Scan for the cell matching the given text and deliver its (x, y) coordinate at center. 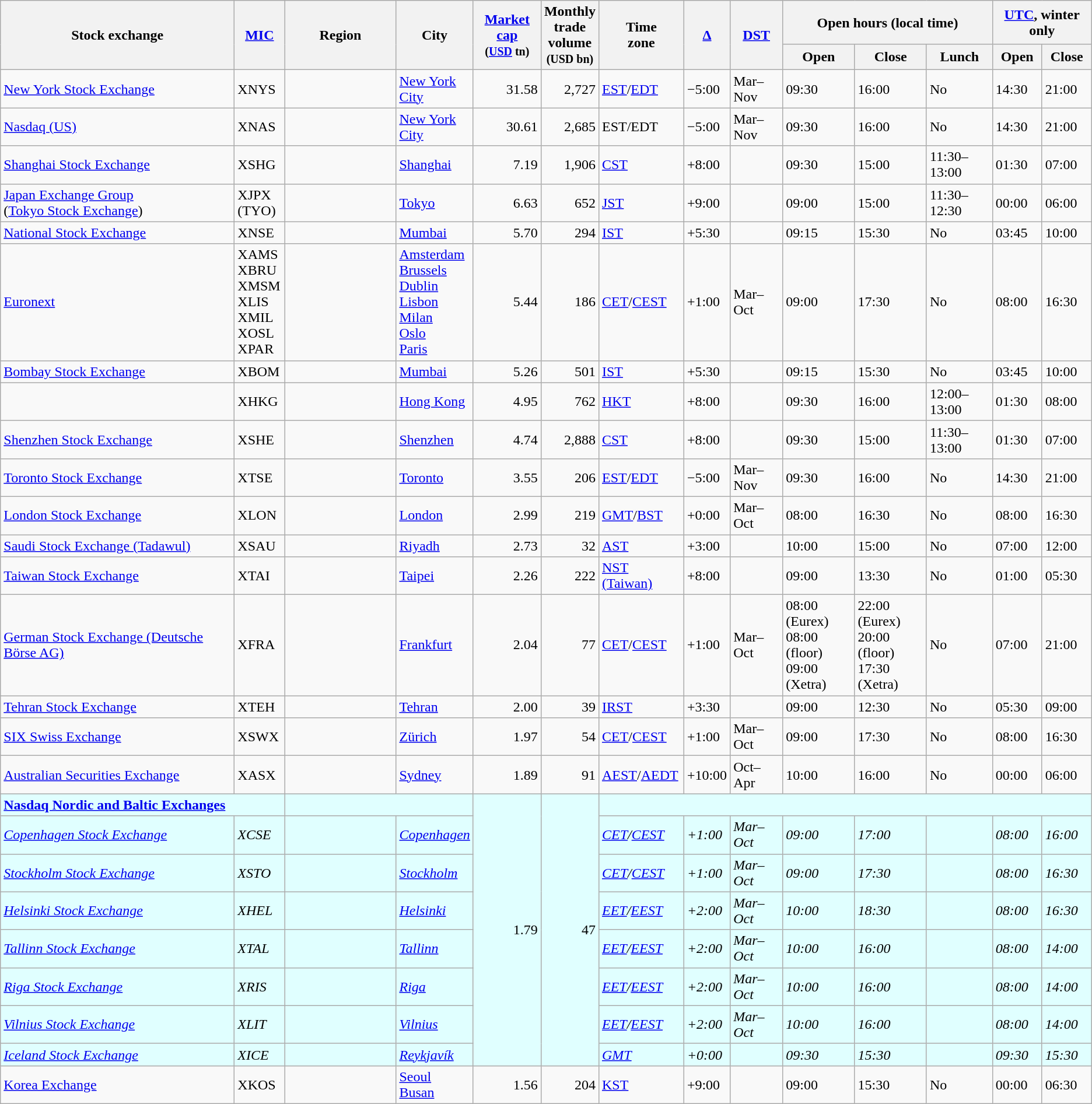
47 (569, 930)
Hong Kong (435, 401)
08:00 (Eurex)08:00 (floor)09:00 (Xetra) (819, 645)
2,685 (569, 127)
2.04 (507, 645)
XTSE (260, 477)
652 (569, 203)
Korea Exchange (118, 1085)
AmsterdamBrusselsDublinLisbonMilanOsloParis (435, 302)
5.26 (507, 371)
XSHE (260, 440)
SeoulBusan (435, 1085)
London (435, 516)
Vilnius Stock Exchange (118, 1024)
1.89 (507, 774)
54 (569, 737)
XSAU (260, 545)
Shanghai Stock Exchange (118, 164)
XNYS (260, 89)
12:00–13:00 (959, 401)
Timezone (641, 35)
JST (641, 203)
XJPX(TYO) (260, 203)
Riga Stock Exchange (118, 987)
IRST (641, 707)
XLON (260, 516)
Market cap(USD tn) (507, 35)
1.97 (507, 737)
Helsinki (435, 911)
2.99 (507, 516)
XTAI (260, 576)
Stockholm (435, 872)
Vilnius (435, 1024)
XHEL (260, 911)
206 (569, 477)
3.55 (507, 477)
91 (569, 774)
Tehran (435, 707)
XICE (260, 1054)
German Stock Exchange (Deutsche Börse AG) (118, 645)
XSHG (260, 164)
AST (641, 545)
Copenhagen (435, 835)
National Stock Exchange (118, 233)
Taiwan Stock Exchange (118, 576)
1.79 (507, 930)
Bombay Stock Exchange (118, 371)
Lunch (959, 57)
2.00 (507, 707)
294 (569, 233)
XTEH (260, 707)
Helsinki Stock Exchange (118, 911)
New York Stock Exchange (118, 89)
DST (757, 35)
+10:00 (707, 774)
Copenhagen Stock Exchange (118, 835)
Sydney (435, 774)
2.73 (507, 545)
1,906 (569, 164)
Region (341, 35)
Taipei (435, 576)
XSTO (260, 872)
XTAL (260, 948)
5.44 (507, 302)
32 (569, 545)
77 (569, 645)
204 (569, 1085)
GMT/BST (641, 516)
Reykjavík (435, 1054)
Open hours (local time) (888, 22)
KST (641, 1085)
Shanghai (435, 164)
Toronto (435, 477)
30.61 (507, 127)
762 (569, 401)
Iceland Stock Exchange (118, 1054)
London Stock Exchange (118, 516)
City (435, 35)
XASX (260, 774)
7.19 (507, 164)
XFRA (260, 645)
AEST/AEDT (641, 774)
Shenzhen Stock Exchange (118, 440)
Tehran Stock Exchange (118, 707)
XBOM (260, 371)
XLIT (260, 1024)
XAMSXBRUXMSMXLISXMILXOSLXPAR (260, 302)
222 (569, 576)
GMT (641, 1054)
Saudi Stock Exchange (Tadawul) (118, 545)
2.26 (507, 576)
XNSE (260, 233)
22:00 (Eurex)20:00 (floor)17:30 (Xetra) (890, 645)
Toronto Stock Exchange (118, 477)
2,888 (569, 440)
Riyadh (435, 545)
12:00 (1066, 545)
501 (569, 371)
XCSE (260, 835)
XNAS (260, 127)
UTC, winter only (1042, 22)
XRIS (260, 987)
Australian Securities Exchange (118, 774)
+3:00 (707, 545)
NST (Taiwan) (641, 576)
XSWX (260, 737)
39 (569, 707)
Δ (707, 35)
XKOS (260, 1085)
+3:30 (707, 707)
6.63 (507, 203)
Tallinn Stock Exchange (118, 948)
Riga (435, 987)
Monthlytradevolume (USD bn) (569, 35)
Stock exchange (118, 35)
17:00 (890, 835)
XHKG (260, 401)
Euronext (118, 302)
01:00 (1017, 576)
5.70 (507, 233)
18:30 (890, 911)
2,727 (569, 89)
186 (569, 302)
Frankfurt (435, 645)
Tokyo (435, 203)
4.95 (507, 401)
MIC (260, 35)
11:30–12:30 (959, 203)
31.58 (507, 89)
Japan Exchange Group(Tokyo Stock Exchange) (118, 203)
219 (569, 516)
1.56 (507, 1085)
Nasdaq Nordic and Baltic Exchanges (142, 805)
Shenzhen (435, 440)
Tallinn (435, 948)
SIX Swiss Exchange (118, 737)
Nasdaq (US) (118, 127)
06:30 (1066, 1085)
4.74 (507, 440)
HKT (641, 401)
Stockholm Stock Exchange (118, 872)
Zürich (435, 737)
Oct–Apr (757, 774)
13:30 (890, 576)
12:30 (890, 707)
